Return the (X, Y) coordinate for the center point of the cell that contains the specified text.  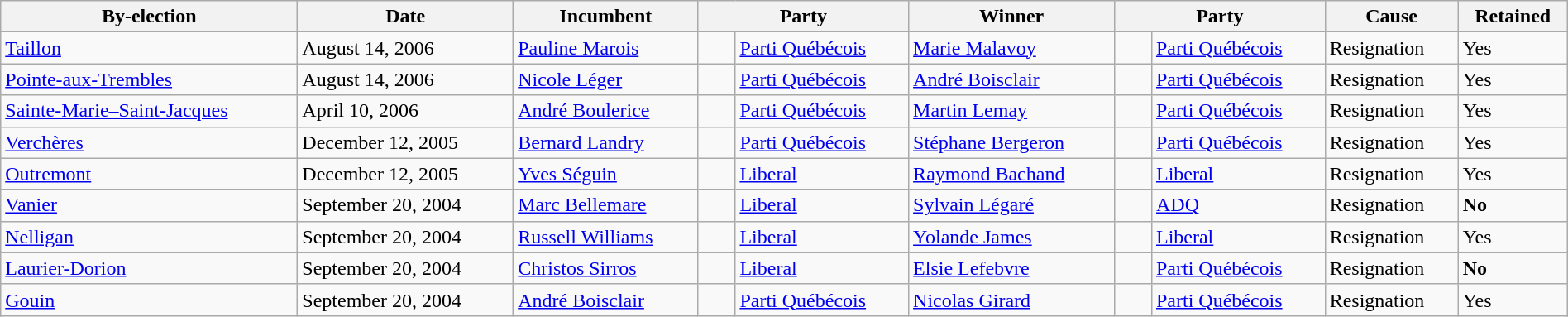
Nicolas Girard (1012, 300)
Winner (1012, 17)
Laurier-Dorion (149, 268)
Vanier (149, 205)
Verchères (149, 142)
Date (405, 17)
Stéphane Bergeron (1012, 142)
Retained (1513, 17)
April 10, 2006 (405, 111)
By-election (149, 17)
Cause (1391, 17)
Incumbent (605, 17)
Marie Malavoy (1012, 48)
Gouin (149, 300)
Yves Séguin (605, 174)
Pointe-aux-Trembles (149, 79)
Outremont (149, 174)
Taillon (149, 48)
Nelligan (149, 237)
Sylvain Légaré (1012, 205)
Russell Williams (605, 237)
Elsie Lefebvre (1012, 268)
Sainte-Marie–Saint-Jacques (149, 111)
André Boulerice (605, 111)
ADQ (1238, 205)
Marc Bellemare (605, 205)
Nicole Léger (605, 79)
Bernard Landry (605, 142)
Raymond Bachand (1012, 174)
Yolande James (1012, 237)
Martin Lemay (1012, 111)
Pauline Marois (605, 48)
Christos Sirros (605, 268)
